For the text-containing cell, return its midpoint in (X, Y) coordinate format. 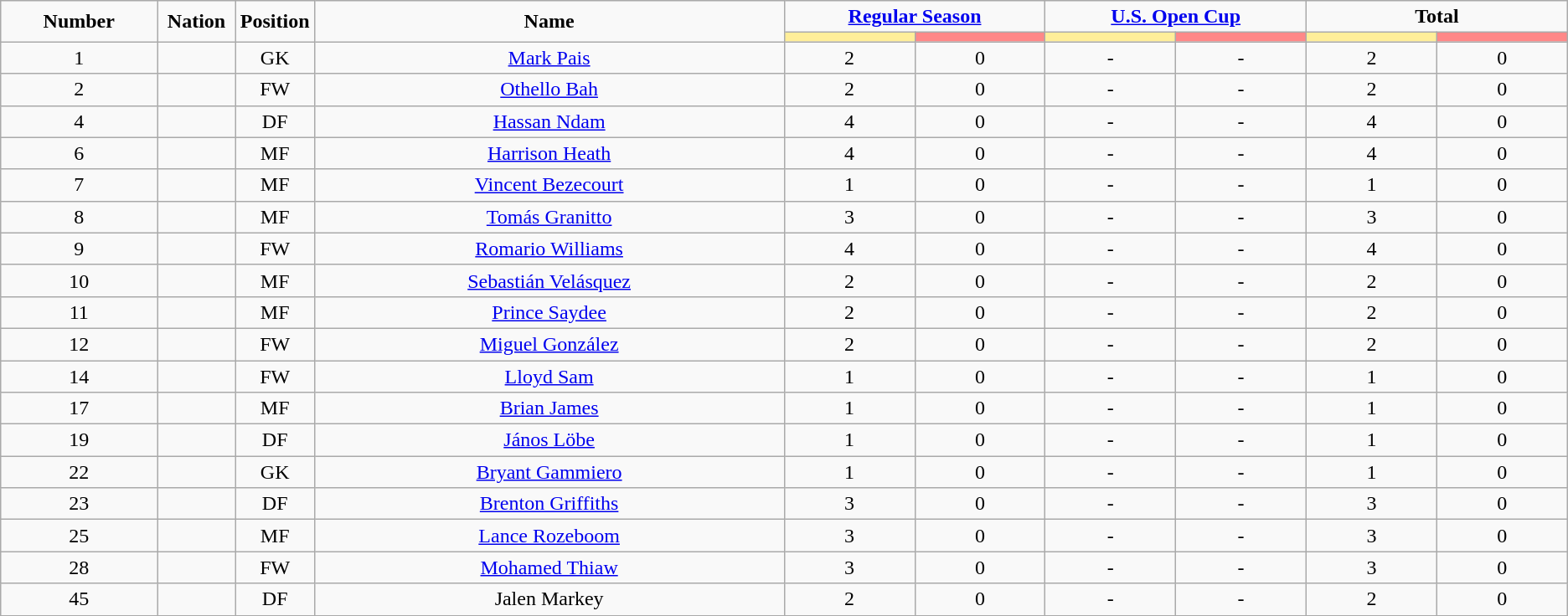
Sebastián Velásquez (549, 280)
Total (1437, 17)
Jalen Markey (549, 599)
Hassan Ndam (549, 121)
28 (79, 567)
Lance Rozeboom (549, 536)
Vincent Bezecourt (549, 185)
Nation (197, 22)
Brian James (549, 408)
Tomás Granitto (549, 217)
Prince Saydee (549, 312)
10 (79, 280)
Position (275, 22)
János Löbe (549, 440)
23 (79, 504)
Miguel González (549, 344)
Bryant Gammiero (549, 472)
17 (79, 408)
Mohamed Thiaw (549, 567)
Number (79, 22)
19 (79, 440)
12 (79, 344)
6 (79, 153)
Name (549, 22)
22 (79, 472)
Harrison Heath (549, 153)
Othello Bah (549, 90)
Mark Pais (549, 58)
Lloyd Sam (549, 376)
U.S. Open Cup (1176, 17)
9 (79, 249)
11 (79, 312)
8 (79, 217)
14 (79, 376)
Brenton Griffiths (549, 504)
Regular Season (915, 17)
7 (79, 185)
25 (79, 536)
Romario Williams (549, 249)
45 (79, 599)
